Output the (X, Y) coordinate of the center of the cell containing the given text.  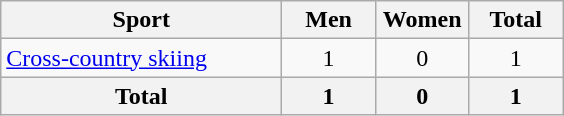
Cross-country skiing (142, 58)
Men (329, 20)
Women (422, 20)
Sport (142, 20)
